Extract the [X, Y] coordinate from the center of the cell holding the provided text.  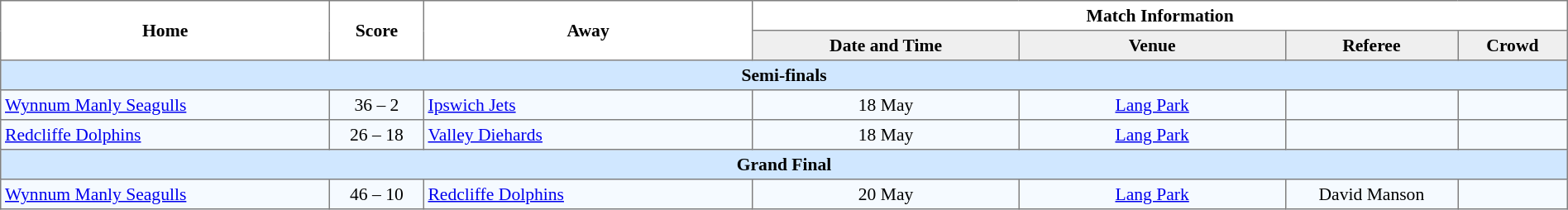
Venue [1152, 45]
Home [165, 31]
Date and Time [886, 45]
Crowd [1513, 45]
20 May [886, 194]
Ipswich Jets [588, 105]
46 – 10 [377, 194]
David Manson [1371, 194]
Grand Final [784, 165]
Away [588, 31]
Valley Diehards [588, 135]
Match Information [1159, 16]
Semi-finals [784, 75]
Score [377, 31]
26 – 18 [377, 135]
36 – 2 [377, 105]
Referee [1371, 45]
